Locate the cell with the specified text and output its [X, Y] center coordinate. 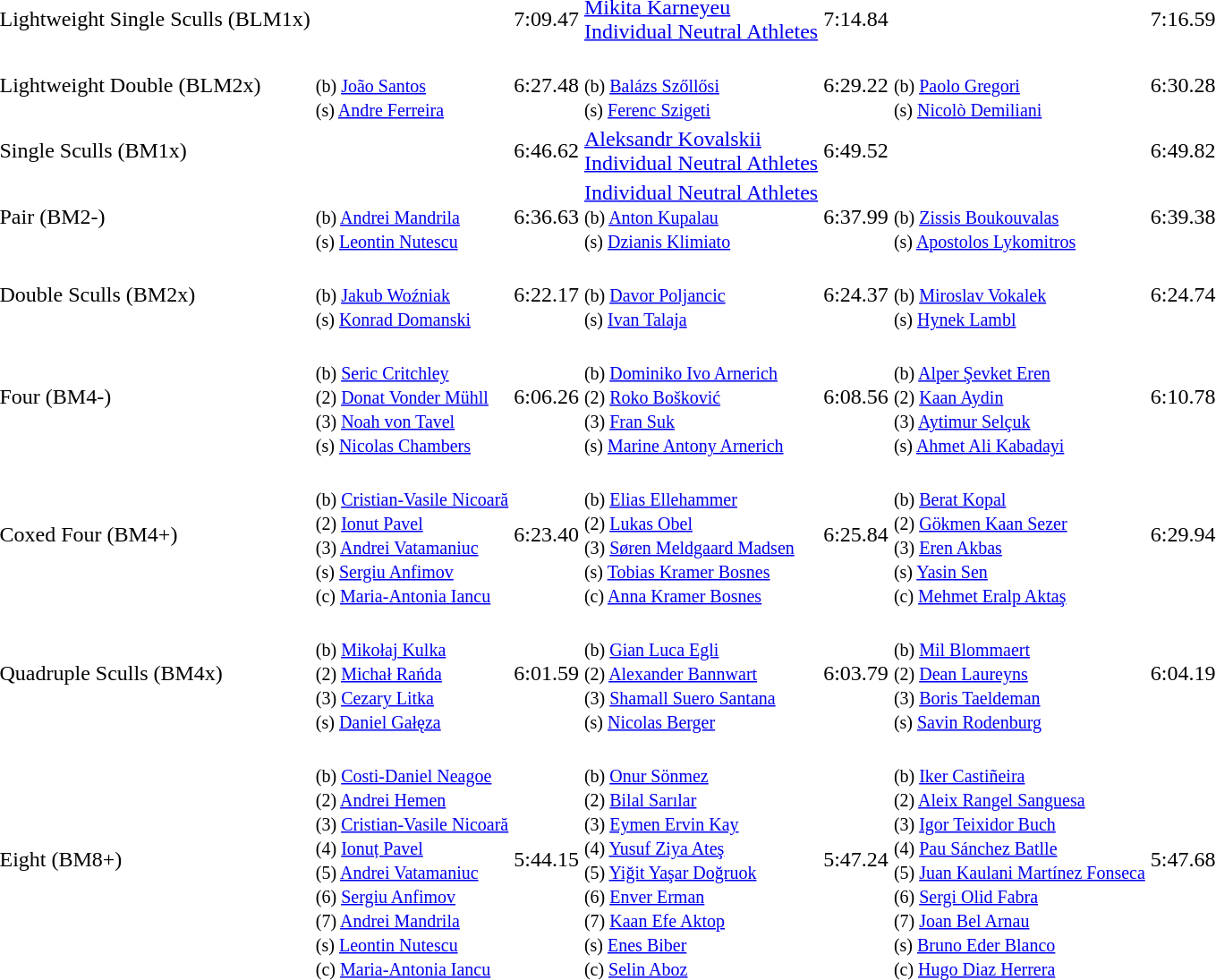
(b) Zissis Boukouvalas(s) Apostolos Lykomitros [1019, 217]
6:37.99 [856, 217]
6:25.84 [856, 535]
Individual Neutral Athletes(b) Anton Kupalau(s) Dzianis Klimiato [701, 217]
(b) Mikołaj Kulka(2) Michał Rańda(3) Cezary Litka(s) Daniel Gałęza [412, 673]
(b) Davor Poljancic(s) Ivan Talaja [701, 294]
(b) Paolo Gregori(s) Nicolò Demiliani [1019, 85]
6:23.40 [547, 535]
(b) Miroslav Vokalek(s) Hynek Lambl [1019, 294]
6:49.52 [856, 150]
6:24.37 [856, 294]
6:22.17 [547, 294]
(b) Balázs Szőllősi(s) Ferenc Szigeti [701, 85]
6:36.63 [547, 217]
(b) Mil Blommaert(2) Dean Laureyns(3) Boris Taeldeman(s) Savin Rodenburg [1019, 673]
(b) Gian Luca Egli(2) Alexander Bannwart(3) Shamall Suero Santana(s) Nicolas Berger [701, 673]
6:06.26 [547, 396]
(b) Dominiko Ivo Arnerich(2) Roko Bošković(3) Fran Suk(s) Marine Antony Arnerich [701, 396]
(b) Alper Şevket Eren(2) Kaan Aydin(3) Aytimur Selçuk(s) Ahmet Ali Kabadayi [1019, 396]
(b) Cristian-Vasile Nicoară(2) Ionut Pavel(3) Andrei Vatamaniuc(s) Sergiu Anfimov(c) Maria-Antonia Iancu [412, 535]
Aleksandr KovalskiiIndividual Neutral Athletes [701, 150]
(b) Jakub Woźniak(s) Konrad Domanski [412, 294]
6:46.62 [547, 150]
6:03.79 [856, 673]
(b) Andrei Mandrila(s) Leontin Nutescu [412, 217]
(b) João Santos(s) Andre Ferreira [412, 85]
(b) Elias Ellehammer(2) Lukas Obel(3) Søren Meldgaard Madsen(s) Tobias Kramer Bosnes(c) Anna Kramer Bosnes [701, 535]
(b) Seric Critchley(2) Donat Vonder Mühll(3) Noah von Tavel(s) Nicolas Chambers [412, 396]
6:27.48 [547, 85]
6:08.56 [856, 396]
(b) Berat Kopal(2) Gökmen Kaan Sezer(3) Eren Akbas(s) Yasin Sen(c) Mehmet Eralp Aktaş [1019, 535]
6:29.22 [856, 85]
6:01.59 [547, 673]
